Pinpoint the cell where the given text exists, returning its [X, Y] midpoint coordinate. 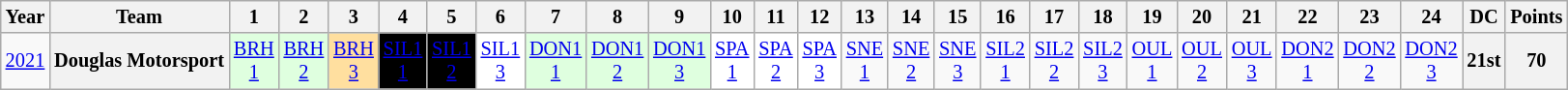
16 [1005, 16]
20 [1202, 16]
SNE2 [911, 61]
SPA1 [732, 61]
DON12 [617, 61]
15 [957, 16]
OUL3 [1252, 61]
19 [1153, 16]
23 [1369, 16]
OUL1 [1153, 61]
2021 [25, 61]
4 [403, 16]
13 [865, 16]
Douglas Motorsport [139, 61]
SNE1 [865, 61]
SPA2 [775, 61]
70 [1536, 61]
SNE3 [957, 61]
24 [1431, 16]
8 [617, 16]
SPA3 [819, 61]
14 [911, 16]
SIL11 [403, 61]
9 [679, 16]
DC [1484, 16]
18 [1102, 16]
21 [1252, 16]
21st [1484, 61]
Year [25, 16]
DON23 [1431, 61]
1 [254, 16]
11 [775, 16]
DON21 [1307, 61]
BRH2 [304, 61]
2 [304, 16]
10 [732, 16]
Points [1536, 16]
17 [1054, 16]
SIL22 [1054, 61]
SIL21 [1005, 61]
SIL23 [1102, 61]
12 [819, 16]
6 [500, 16]
DON22 [1369, 61]
BRH3 [354, 61]
DON11 [556, 61]
Team [139, 16]
DON13 [679, 61]
22 [1307, 16]
BRH1 [254, 61]
OUL2 [1202, 61]
3 [354, 16]
SIL12 [451, 61]
7 [556, 16]
SIL13 [500, 61]
5 [451, 16]
